For the text-containing cell, return its midpoint in (x, y) coordinate format. 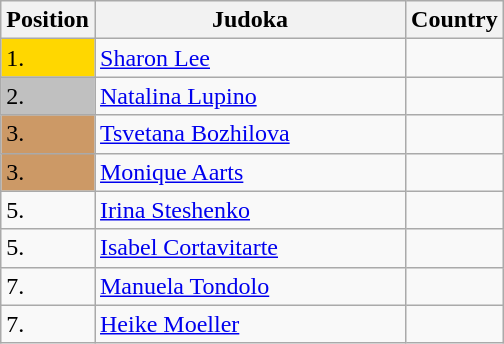
Tsvetana Bozhilova (250, 134)
Judoka (250, 20)
Position (48, 20)
Natalina Lupino (250, 96)
Country (455, 20)
1. (48, 58)
2. (48, 96)
Manuela Tondolo (250, 286)
Isabel Cortavitarte (250, 248)
Sharon Lee (250, 58)
Irina Steshenko (250, 210)
Monique Aarts (250, 172)
Heike Moeller (250, 324)
